Capture the cell that displays the provided text and extract its (x, y) central coordinate. 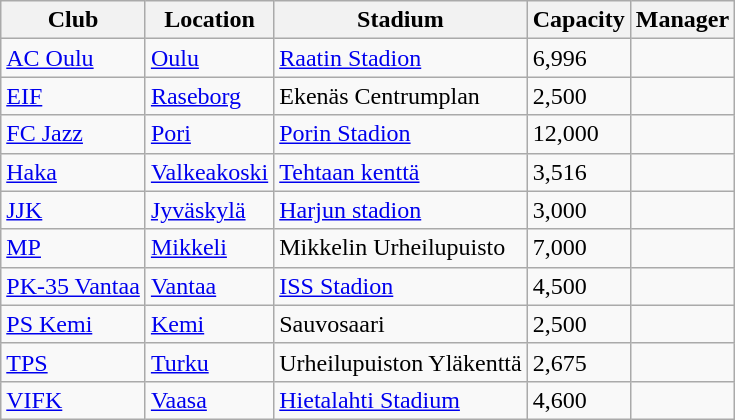
PS Kemi (74, 324)
JJK (74, 210)
Raatin Stadion (400, 58)
MP (74, 248)
Hietalahti Stadium (400, 400)
Urheilupuiston Yläkenttä (400, 362)
PK-35 Vantaa (74, 286)
Capacity (578, 20)
Harjun stadion (400, 210)
Raseborg (209, 96)
4,500 (578, 286)
4,600 (578, 400)
Sauvosaari (400, 324)
Manager (682, 20)
Stadium (400, 20)
Mikkeli (209, 248)
Oulu (209, 58)
Ekenäs Centrumplan (400, 96)
Vantaa (209, 286)
Haka (74, 172)
Valkeakoski (209, 172)
Club (74, 20)
Mikkelin Urheilupuisto (400, 248)
Vaasa (209, 400)
EIF (74, 96)
Tehtaan kenttä (400, 172)
6,996 (578, 58)
12,000 (578, 134)
Turku (209, 362)
ISS Stadion (400, 286)
Jyväskylä (209, 210)
Location (209, 20)
7,000 (578, 248)
Kemi (209, 324)
FC Jazz (74, 134)
3,000 (578, 210)
TPS (74, 362)
2,675 (578, 362)
3,516 (578, 172)
Porin Stadion (400, 134)
Pori (209, 134)
VIFK (74, 400)
AC Oulu (74, 58)
